Search for the cell housing the specified text and yield its (X, Y) center coordinate. 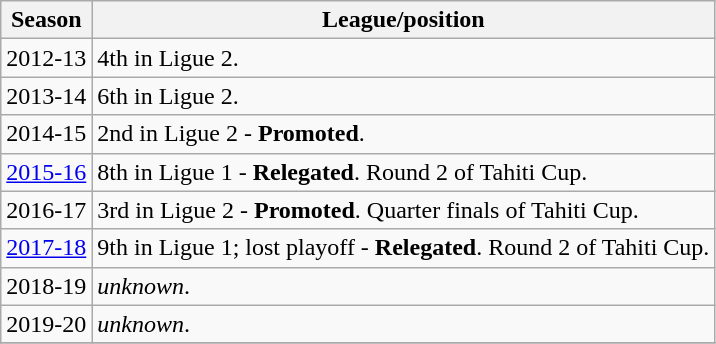
Season (46, 20)
3rd in Ligue 2 - Promoted. Quarter finals of Tahiti Cup. (404, 210)
2019-20 (46, 324)
League/position (404, 20)
2012-13 (46, 58)
9th in Ligue 1; lost playoff - Relegated. Round 2 of Tahiti Cup. (404, 248)
6th in Ligue 2. (404, 96)
8th in Ligue 1 - Relegated. Round 2 of Tahiti Cup. (404, 172)
4th in Ligue 2. (404, 58)
2018-19 (46, 286)
2017-18 (46, 248)
2014-15 (46, 134)
2015-16 (46, 172)
2nd in Ligue 2 - Promoted. (404, 134)
2016-17 (46, 210)
2013-14 (46, 96)
